Return (x, y) of the center of cell containing provided text 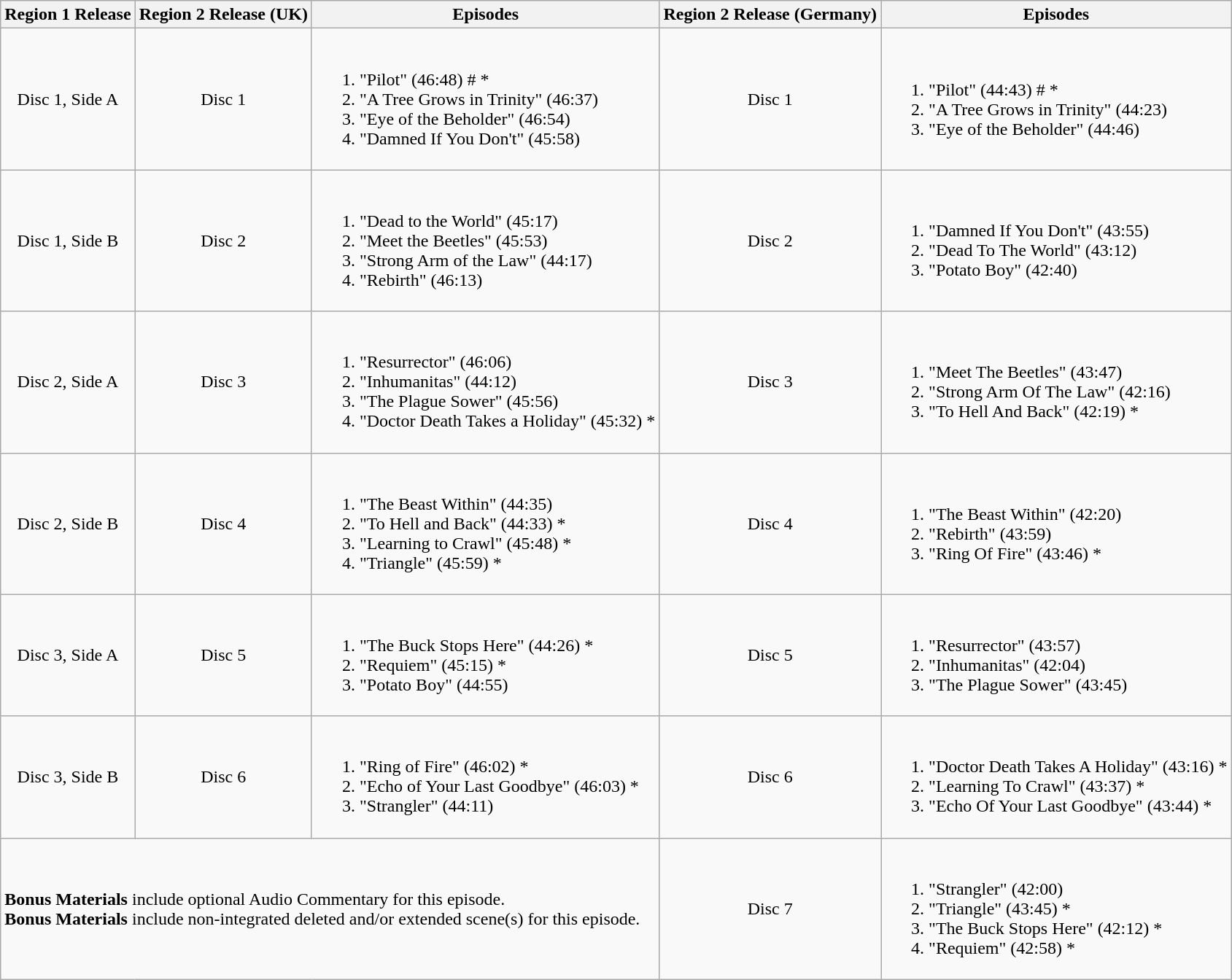
Region 2 Release (Germany) (770, 15)
"Strangler" (42:00)"Triangle" (43:45) *"The Buck Stops Here" (42:12) *"Requiem" (42:58) * (1056, 909)
"Ring of Fire" (46:02) *"Echo of Your Last Goodbye" (46:03) *"Strangler" (44:11) (485, 777)
Region 2 Release (UK) (223, 15)
"The Beast Within" (42:20)"Rebirth" (43:59)"Ring Of Fire" (43:46) * (1056, 524)
"Damned If You Don't" (43:55)"Dead To The World" (43:12)"Potato Boy" (42:40) (1056, 241)
"Pilot" (46:48) # *"A Tree Grows in Trinity" (46:37)"Eye of the Beholder" (46:54)"Damned If You Don't" (45:58) (485, 99)
Disc 2, Side B (68, 524)
"The Buck Stops Here" (44:26) *"Requiem" (45:15) *"Potato Boy" (44:55) (485, 655)
"Doctor Death Takes A Holiday" (43:16) *"Learning To Crawl" (43:37) *"Echo Of Your Last Goodbye" (43:44) * (1056, 777)
Disc 3, Side B (68, 777)
Region 1 Release (68, 15)
"Resurrector" (46:06)"Inhumanitas" (44:12)"The Plague Sower" (45:56)"Doctor Death Takes a Holiday" (45:32) * (485, 382)
Disc 7 (770, 909)
Disc 3, Side A (68, 655)
"The Beast Within" (44:35)"To Hell and Back" (44:33) *"Learning to Crawl" (45:48) *"Triangle" (45:59) * (485, 524)
"Resurrector" (43:57)"Inhumanitas" (42:04)"The Plague Sower" (43:45) (1056, 655)
"Pilot" (44:43) # *"A Tree Grows in Trinity" (44:23)"Eye of the Beholder" (44:46) (1056, 99)
Disc 2, Side A (68, 382)
"Dead to the World" (45:17)"Meet the Beetles" (45:53)"Strong Arm of the Law" (44:17)"Rebirth" (46:13) (485, 241)
Disc 1, Side B (68, 241)
Disc 1, Side A (68, 99)
"Meet The Beetles" (43:47)"Strong Arm Of The Law" (42:16)"To Hell And Back" (42:19) * (1056, 382)
